Capture the cell that displays the provided text and extract its [X, Y] central coordinate. 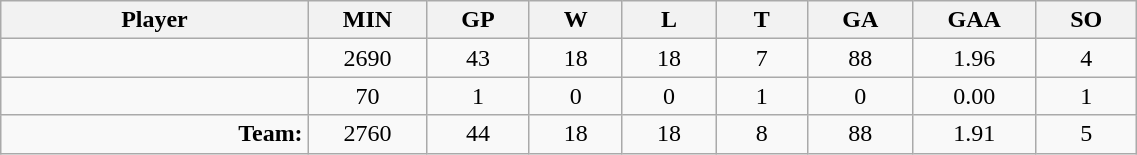
5 [1086, 134]
4 [1086, 58]
GP [478, 20]
7 [762, 58]
MIN [368, 20]
2760 [368, 134]
Team: [154, 134]
2690 [368, 58]
Player [154, 20]
T [762, 20]
1.91 [974, 134]
SO [1086, 20]
44 [478, 134]
GAA [974, 20]
43 [478, 58]
W [576, 20]
70 [368, 96]
L [668, 20]
GA [860, 20]
0.00 [974, 96]
8 [762, 134]
1.96 [974, 58]
